For the text-containing cell, return its midpoint in (x, y) coordinate format. 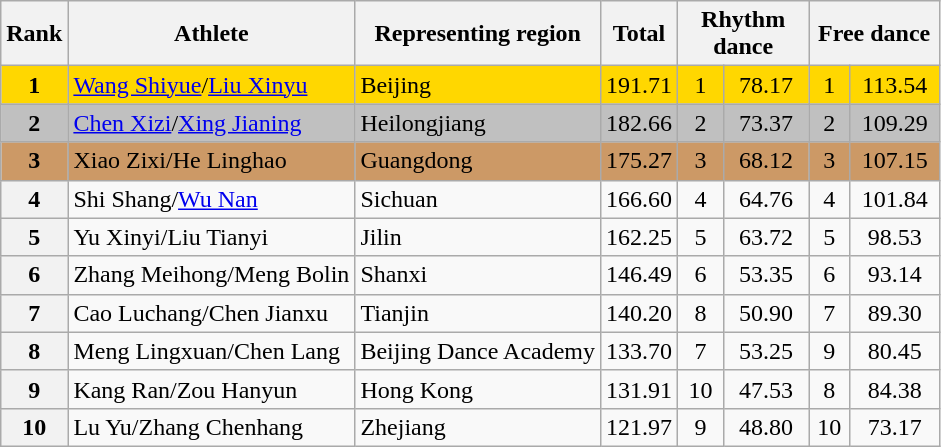
166.60 (640, 199)
48.80 (766, 427)
Sichuan (478, 199)
80.45 (895, 351)
182.66 (640, 123)
146.49 (640, 275)
98.53 (895, 237)
101.84 (895, 199)
Representing region (478, 34)
Lu Yu/Zhang Chenhang (212, 427)
50.90 (766, 313)
47.53 (766, 389)
Wang Shiyue/Liu Xinyu (212, 85)
Guangdong (478, 161)
113.54 (895, 85)
Total (640, 34)
Beijing Dance Academy (478, 351)
Athlete (212, 34)
93.14 (895, 275)
Jilin (478, 237)
175.27 (640, 161)
Chen Xizi/Xing Jianing (212, 123)
53.25 (766, 351)
Kang Ran/Zou Hanyun (212, 389)
Shi Shang/Wu Nan (212, 199)
78.17 (766, 85)
Zhejiang (478, 427)
84.38 (895, 389)
Hong Kong (478, 389)
133.70 (640, 351)
131.91 (640, 389)
63.72 (766, 237)
140.20 (640, 313)
Free dance (874, 34)
73.37 (766, 123)
Meng Lingxuan/Chen Lang (212, 351)
53.35 (766, 275)
68.12 (766, 161)
73.17 (895, 427)
64.76 (766, 199)
107.15 (895, 161)
Shanxi (478, 275)
89.30 (895, 313)
Zhang Meihong/Meng Bolin (212, 275)
Rhythm dance (744, 34)
Beijing (478, 85)
Heilongjiang (478, 123)
Tianjin (478, 313)
191.71 (640, 85)
109.29 (895, 123)
162.25 (640, 237)
Xiao Zixi/He Linghao (212, 161)
121.97 (640, 427)
Rank (34, 34)
Cao Luchang/Chen Jianxu (212, 313)
Yu Xinyi/Liu Tianyi (212, 237)
